Determine the [x, y] coordinate at the center of the cell enclosing the given text.  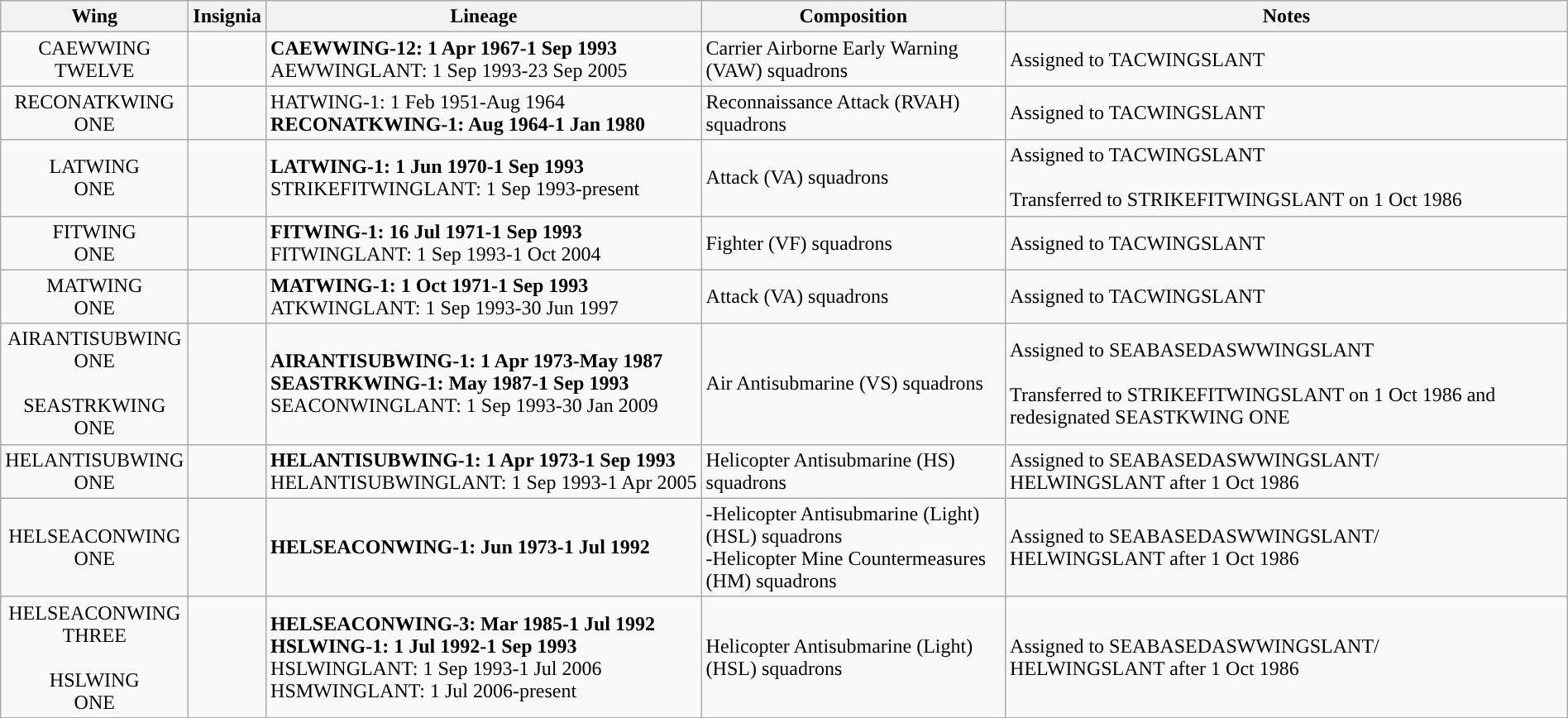
MATWINGONE [94, 296]
CAEWWING-12: 1 Apr 1967-1 Sep 1993AEWWINGLANT: 1 Sep 1993-23 Sep 2005 [484, 60]
LATWING-1: 1 Jun 1970-1 Sep 1993STRIKEFITWINGLANT: 1 Sep 1993-present [484, 178]
Helicopter Antisubmarine (Light) (HSL) squadrons [853, 657]
Assigned to SEABASEDASWWINGSLANTTransferred to STRIKEFITWINGSLANT on 1 Oct 1986 and redesignated SEASTKWING ONE [1287, 384]
Composition [853, 17]
Wing [94, 17]
Fighter (VF) squadrons [853, 243]
Helicopter Antisubmarine (HS) squadrons [853, 471]
Assigned to TACWINGSLANTTransferred to STRIKEFITWINGSLANT on 1 Oct 1986 [1287, 178]
HELSEACONWINGTHREEHSLWINGONE [94, 657]
Notes [1287, 17]
HATWING-1: 1 Feb 1951-Aug 1964 RECONATKWING-1: Aug 1964-1 Jan 1980 [484, 112]
LATWINGONE [94, 178]
HELANTISUBWING-1: 1 Apr 1973-1 Sep 1993HELANTISUBWINGLANT: 1 Sep 1993-1 Apr 2005 [484, 471]
CAEWWINGTWELVE [94, 60]
HELANTISUBWINGONE [94, 471]
Reconnaissance Attack (RVAH) squadrons [853, 112]
AIRANTISUBWINGONESEASTRKWINGONE [94, 384]
Lineage [484, 17]
MATWING-1: 1 Oct 1971-1 Sep 1993ATKWINGLANT: 1 Sep 1993-30 Jun 1997 [484, 296]
Carrier Airborne Early Warning (VAW) squadrons [853, 60]
Insignia [227, 17]
HELSEACONWING-1: Jun 1973-1 Jul 1992 [484, 548]
HELSEACONWINGONE [94, 548]
RECONATKWINGONE [94, 112]
AIRANTISUBWING-1: 1 Apr 1973-May 1987SEASTRKWING-1: May 1987-1 Sep 1993SEACONWINGLANT: 1 Sep 1993-30 Jan 2009 [484, 384]
HELSEACONWING-3: Mar 1985-1 Jul 1992HSLWING-1: 1 Jul 1992-1 Sep 1993HSLWINGLANT: 1 Sep 1993-1 Jul 2006HSMWINGLANT: 1 Jul 2006-present [484, 657]
FITWING-1: 16 Jul 1971-1 Sep 1993FITWINGLANT: 1 Sep 1993-1 Oct 2004 [484, 243]
Air Antisubmarine (VS) squadrons [853, 384]
FITWINGONE [94, 243]
-Helicopter Antisubmarine (Light) (HSL) squadrons-Helicopter Mine Countermeasures (HM) squadrons [853, 548]
